For the text-containing cell, return its midpoint in [x, y] coordinate format. 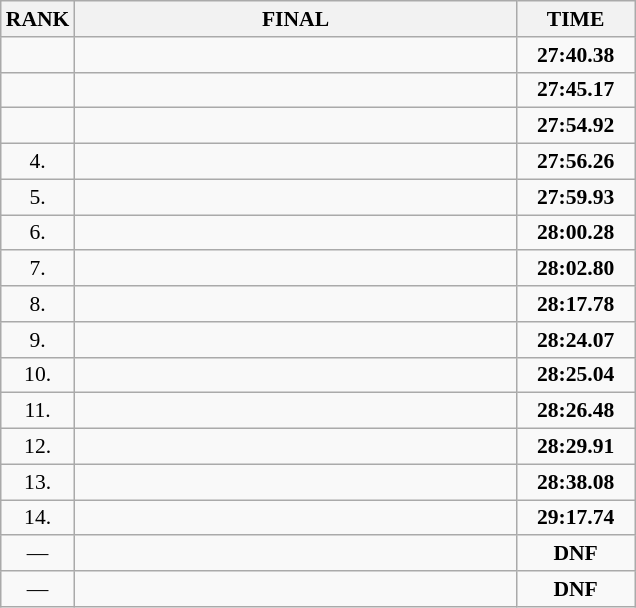
6. [38, 233]
28:24.07 [576, 340]
14. [38, 518]
RANK [38, 19]
10. [38, 375]
13. [38, 482]
4. [38, 162]
28:02.80 [576, 269]
27:56.26 [576, 162]
28:00.28 [576, 233]
28:26.48 [576, 411]
28:38.08 [576, 482]
28:29.91 [576, 447]
8. [38, 304]
TIME [576, 19]
7. [38, 269]
27:54.92 [576, 126]
27:45.17 [576, 90]
11. [38, 411]
12. [38, 447]
27:59.93 [576, 197]
FINAL [295, 19]
9. [38, 340]
5. [38, 197]
27:40.38 [576, 55]
28:25.04 [576, 375]
28:17.78 [576, 304]
29:17.74 [576, 518]
